Extract the (X, Y) coordinate from the center of the cell holding the provided text.  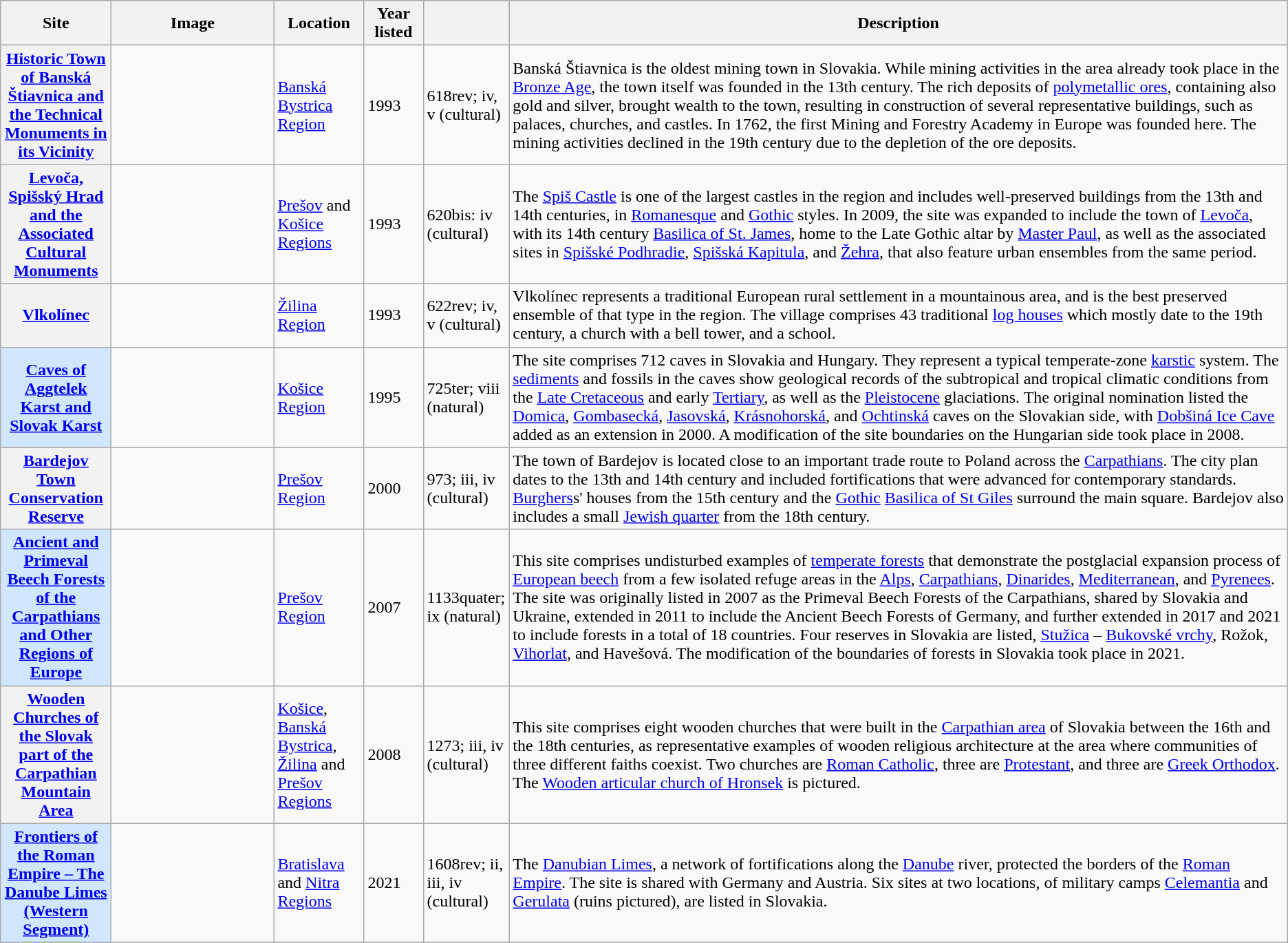
Košice, Banská Bystrica, Žilina and Prešov Regions (319, 754)
Caves of Aggtelek Karst and Slovak Karst (56, 397)
Description (899, 23)
2007 (394, 607)
Frontiers of the Roman Empire – The Danube Limes (Western Segment) (56, 882)
620bis: iv (cultural) (466, 224)
725ter; viii (natural) (466, 397)
Wooden Churches of the Slovak part of the Carpathian Mountain Area (56, 754)
Prešov and Košice Regions (319, 224)
1273; iii, iv (cultural) (466, 754)
Bratislava and Nitra Regions (319, 882)
2008 (394, 754)
973; iii, iv (cultural) (466, 489)
1608rev; ii, iii, iv (cultural) (466, 882)
Year listed (394, 23)
Site (56, 23)
1133quater; ix (natural) (466, 607)
618rev; iv, v (cultural) (466, 105)
2021 (394, 882)
Košice Region (319, 397)
2000 (394, 489)
Location (319, 23)
Bardejov Town Conservation Reserve (56, 489)
Ancient and Primeval Beech Forests of the Carpathians and Other Regions of Europe (56, 607)
Historic Town of Banská Štiavnica and the Technical Monuments in its Vicinity (56, 105)
622rev; iv, v (cultural) (466, 315)
Žilina Region (319, 315)
Banská Bystrica Region (319, 105)
Levoča, Spišský Hrad and the Associated Cultural Monuments (56, 224)
Vlkolínec (56, 315)
1995 (394, 397)
Image (193, 23)
